Identify which cell holds the provided text, then report its (X, Y) central coordinate. 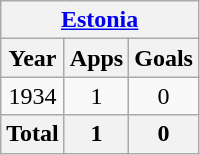
Total (33, 134)
Goals (164, 58)
1934 (33, 96)
Year (33, 58)
Estonia (100, 20)
Apps (96, 58)
